Return the (x, y) coordinate for the center point of the cell that contains the specified text.  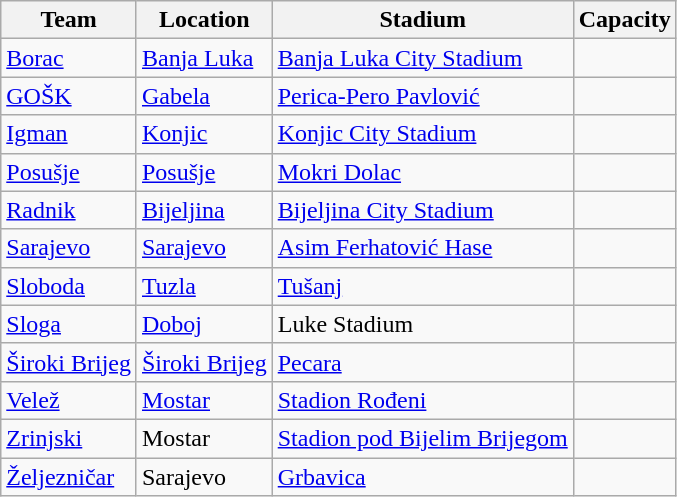
Bijeljina (204, 210)
Sloga (69, 324)
Luke Stadium (422, 324)
Gabela (204, 96)
Tušanj (422, 286)
Zrinjski (69, 438)
Team (69, 20)
Location (204, 20)
Radnik (69, 210)
Igman (69, 134)
GOŠK (69, 96)
Mokri Dolac (422, 172)
Borac (69, 58)
Velež (69, 400)
Perica-Pero Pavlović (422, 96)
Banja Luka (204, 58)
Konjic City Stadium (422, 134)
Stadion Rođeni (422, 400)
Sloboda (69, 286)
Doboj (204, 324)
Stadion pod Bijelim Brijegom (422, 438)
Asim Ferhatović Hase (422, 248)
Tuzla (204, 286)
Željezničar (69, 477)
Stadium (422, 20)
Pecara (422, 362)
Grbavica (422, 477)
Bijeljina City Stadium (422, 210)
Capacity (624, 20)
Banja Luka City Stadium (422, 58)
Konjic (204, 134)
